Locate the cell with the specified text and output its [x, y] center coordinate. 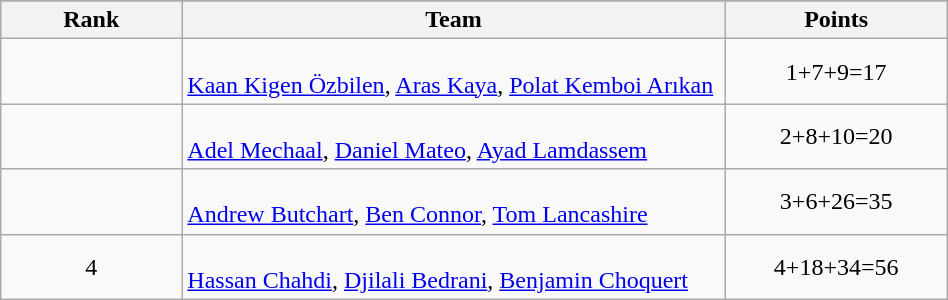
Adel Mechaal, Daniel Mateo, Ayad Lamdassem [454, 136]
Rank [92, 20]
4 [92, 266]
1+7+9=17 [836, 72]
Team [454, 20]
3+6+26=35 [836, 202]
Hassan Chahdi, Djilali Bedrani, Benjamin Choquert [454, 266]
Points [836, 20]
2+8+10=20 [836, 136]
Andrew Butchart, Ben Connor, Tom Lancashire [454, 202]
4+18+34=56 [836, 266]
Kaan Kigen Özbilen, Aras Kaya, Polat Kemboi Arıkan [454, 72]
